Extract the [X, Y] coordinate from the center of the cell holding the provided text.  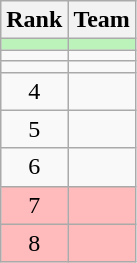
Rank [34, 20]
8 [34, 243]
5 [34, 129]
7 [34, 205]
Team [102, 20]
6 [34, 167]
4 [34, 91]
